Output the [X, Y] coordinate of the center of the cell containing the given text.  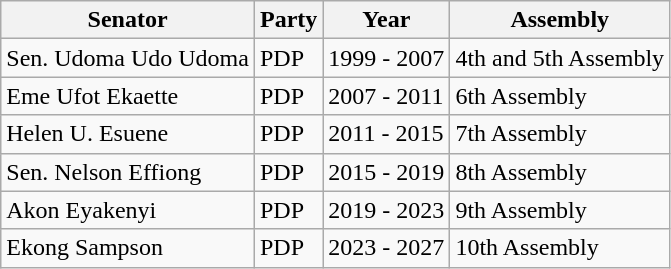
Eme Ufot Ekaette [128, 96]
7th Assembly [560, 134]
Sen. Nelson Effiong [128, 172]
9th Assembly [560, 210]
2019 - 2023 [386, 210]
Helen U. Esuene [128, 134]
1999 - 2007 [386, 58]
2007 - 2011 [386, 96]
Ekong Sampson [128, 248]
10th Assembly [560, 248]
Party [288, 20]
6th Assembly [560, 96]
Sen. Udoma Udo Udoma [128, 58]
Year [386, 20]
Senator [128, 20]
Akon Eyakenyi [128, 210]
8th Assembly [560, 172]
2015 - 2019 [386, 172]
4th and 5th Assembly [560, 58]
2023 - 2027 [386, 248]
2011 - 2015 [386, 134]
Assembly [560, 20]
